For the text-containing cell, return its midpoint in (x, y) coordinate format. 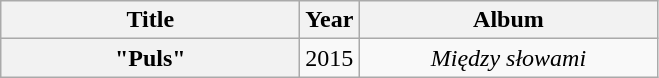
Między słowami (508, 58)
Year (330, 20)
Title (150, 20)
"Puls" (150, 58)
2015 (330, 58)
Album (508, 20)
